Output the (x, y) coordinate of the center of the cell containing the given text.  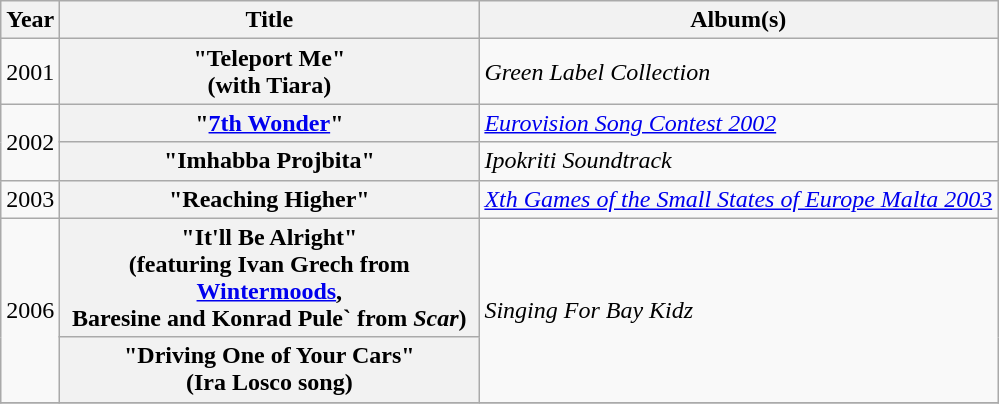
"Imhabba Projbita" (270, 161)
Title (270, 20)
Singing For Bay Kidz (738, 310)
Album(s) (738, 20)
"Teleport Me"(with Tiara) (270, 72)
Year (30, 20)
"It'll Be Alright"(featuring Ivan Grech from Wintermoods, Baresine and Konrad Pule` from Scar) (270, 278)
Xth Games of the Small States of Europe Malta 2003 (738, 199)
2003 (30, 199)
"7th Wonder" (270, 123)
Eurovision Song Contest 2002 (738, 123)
Green Label Collection (738, 72)
2002 (30, 142)
"Driving One of Your Cars"(Ira Losco song) (270, 370)
2001 (30, 72)
Ipokriti Soundtrack (738, 161)
2006 (30, 310)
"Reaching Higher" (270, 199)
